Find where the given text appears and provide that cell's center as [X, Y] coordinate. 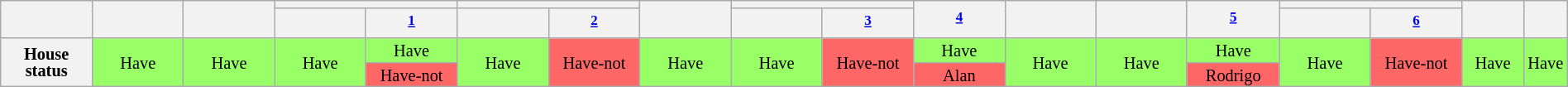
1 [412, 23]
Housestatus [46, 62]
4 [959, 19]
2 [594, 23]
3 [868, 23]
5 [1233, 19]
6 [1416, 23]
Alan [959, 75]
Rodrigo [1233, 75]
